Pinpoint the cell where the given text exists, returning its [x, y] midpoint coordinate. 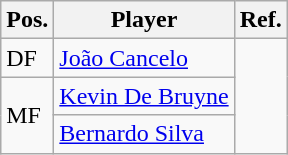
DF [28, 58]
Ref. [260, 20]
Player [144, 20]
Kevin De Bruyne [144, 96]
Pos. [28, 20]
MF [28, 115]
João Cancelo [144, 58]
Bernardo Silva [144, 134]
